Return the [X, Y] coordinate for the center point of the cell that contains the specified text.  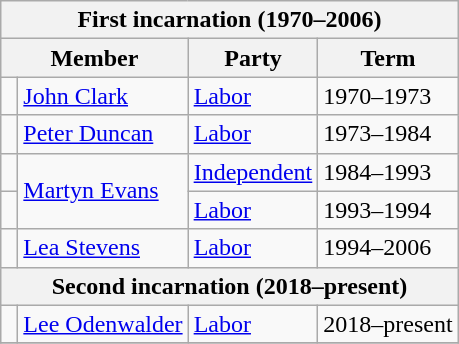
Martyn Evans [103, 191]
Lea Stevens [103, 248]
1994–2006 [388, 248]
Peter Duncan [103, 134]
Lee Odenwalder [103, 324]
Member [94, 58]
2018–present [388, 324]
1973–1984 [388, 134]
Second incarnation (2018–present) [230, 286]
First incarnation (1970–2006) [230, 20]
Term [388, 58]
1970–1973 [388, 96]
1984–1993 [388, 172]
John Clark [103, 96]
1993–1994 [388, 210]
Independent [253, 172]
Party [253, 58]
